For the text-containing cell, return its midpoint in [X, Y] coordinate format. 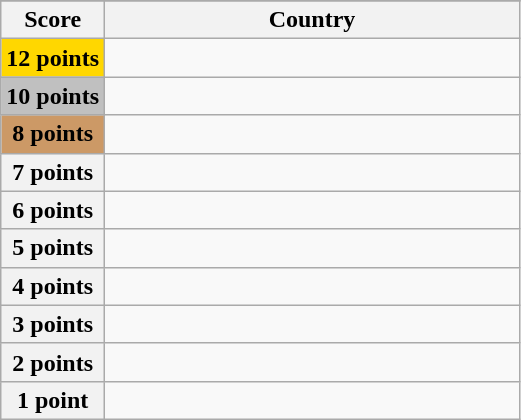
6 points [53, 210]
4 points [53, 286]
Score [53, 20]
5 points [53, 248]
8 points [53, 134]
3 points [53, 324]
12 points [53, 58]
Country [312, 20]
7 points [53, 172]
2 points [53, 362]
1 point [53, 400]
10 points [53, 96]
